Locate the cell with the specified text and output its (x, y) center coordinate. 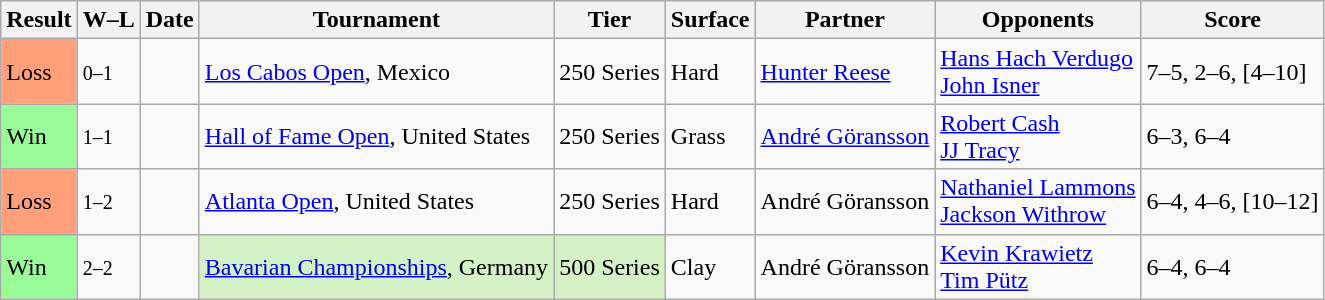
Opponents (1038, 20)
7–5, 2–6, [4–10] (1232, 72)
Partner (845, 20)
Clay (710, 266)
Los Cabos Open, Mexico (376, 72)
W–L (108, 20)
Hall of Fame Open, United States (376, 136)
6–4, 6–4 (1232, 266)
Tournament (376, 20)
2–2 (108, 266)
6–3, 6–4 (1232, 136)
Atlanta Open, United States (376, 202)
Hunter Reese (845, 72)
1–2 (108, 202)
Kevin Krawietz Tim Pütz (1038, 266)
Grass (710, 136)
0–1 (108, 72)
Nathaniel Lammons Jackson Withrow (1038, 202)
Date (170, 20)
Robert Cash JJ Tracy (1038, 136)
1–1 (108, 136)
Tier (610, 20)
Result (39, 20)
500 Series (610, 266)
Surface (710, 20)
Score (1232, 20)
6–4, 4–6, [10–12] (1232, 202)
Hans Hach Verdugo John Isner (1038, 72)
Bavarian Championships, Germany (376, 266)
